From the cell containing the given text, extract its center point as [X, Y] coordinate. 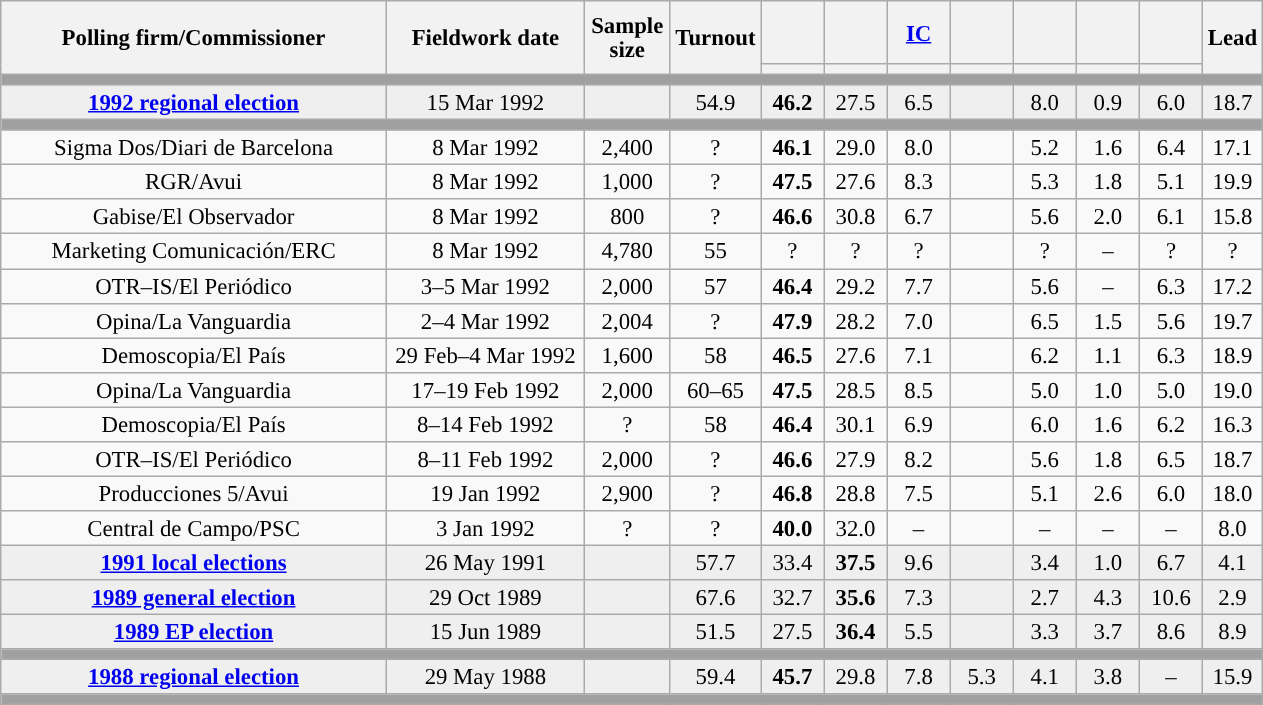
800 [627, 218]
32.7 [792, 598]
19.9 [1232, 182]
1,000 [627, 182]
9.6 [918, 562]
Marketing Comunicación/ERC [194, 252]
28.5 [856, 390]
3.3 [1044, 632]
18.0 [1232, 494]
1.5 [1108, 320]
5.2 [1044, 148]
17–19 Feb 1992 [485, 390]
2,400 [627, 148]
Central de Campo/PSC [194, 528]
6.9 [918, 424]
36.4 [856, 632]
7.1 [918, 356]
60–65 [716, 390]
3.8 [1108, 678]
3.4 [1044, 562]
6.4 [1170, 148]
10.6 [1170, 598]
7.8 [918, 678]
2.7 [1044, 598]
55 [716, 252]
Gabise/El Observador [194, 218]
19.7 [1232, 320]
Sample size [627, 38]
RGR/Avui [194, 182]
8–14 Feb 1992 [485, 424]
67.6 [716, 598]
15 Jun 1989 [485, 632]
54.9 [716, 102]
Fieldwork date [485, 38]
Lead [1232, 38]
27.9 [856, 460]
15.9 [1232, 678]
30.1 [856, 424]
Turnout [716, 38]
46.1 [792, 148]
32.0 [856, 528]
7.0 [918, 320]
29.0 [856, 148]
1989 general election [194, 598]
8.5 [918, 390]
IC [918, 32]
16.3 [1232, 424]
17.2 [1232, 286]
40.0 [792, 528]
2–4 Mar 1992 [485, 320]
29.2 [856, 286]
4,780 [627, 252]
4.3 [1108, 598]
59.4 [716, 678]
7.7 [918, 286]
29 May 1988 [485, 678]
29.8 [856, 678]
29 Oct 1989 [485, 598]
19.0 [1232, 390]
15 Mar 1992 [485, 102]
35.6 [856, 598]
17.1 [1232, 148]
8–11 Feb 1992 [485, 460]
46.5 [792, 356]
1988 regional election [194, 678]
0.9 [1108, 102]
8.3 [918, 182]
2.9 [1232, 598]
2.6 [1108, 494]
5.5 [918, 632]
Sigma Dos/Diari de Barcelona [194, 148]
3–5 Mar 1992 [485, 286]
46.8 [792, 494]
Polling firm/Commissioner [194, 38]
19 Jan 1992 [485, 494]
2.0 [1108, 218]
30.8 [856, 218]
45.7 [792, 678]
8.2 [918, 460]
2,900 [627, 494]
1.1 [1108, 356]
8.9 [1232, 632]
1,600 [627, 356]
7.5 [918, 494]
Producciones 5/Avui [194, 494]
15.8 [1232, 218]
7.3 [918, 598]
1992 regional election [194, 102]
1991 local elections [194, 562]
2,004 [627, 320]
6.1 [1170, 218]
57 [716, 286]
3 Jan 1992 [485, 528]
47.9 [792, 320]
51.5 [716, 632]
26 May 1991 [485, 562]
28.2 [856, 320]
28.8 [856, 494]
29 Feb–4 Mar 1992 [485, 356]
57.7 [716, 562]
46.2 [792, 102]
3.7 [1108, 632]
8.6 [1170, 632]
33.4 [792, 562]
1989 EP election [194, 632]
37.5 [856, 562]
18.9 [1232, 356]
